Find where the given text appears and provide that cell's center as [X, Y] coordinate. 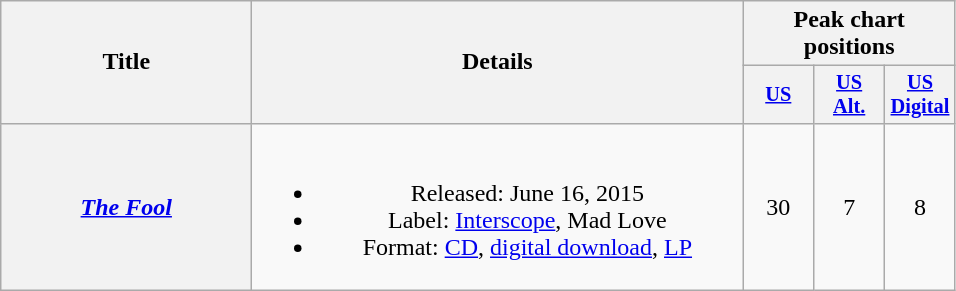
8 [920, 206]
USAlt. [850, 95]
US Digital [920, 95]
Details [498, 62]
7 [850, 206]
30 [778, 206]
Released: June 16, 2015Label: Interscope, Mad LoveFormat: CD, digital download, LP [498, 206]
Title [126, 62]
US [778, 95]
Peak chart positions [850, 34]
The Fool [126, 206]
